Output the [x, y] coordinate of the center of the cell containing the given text.  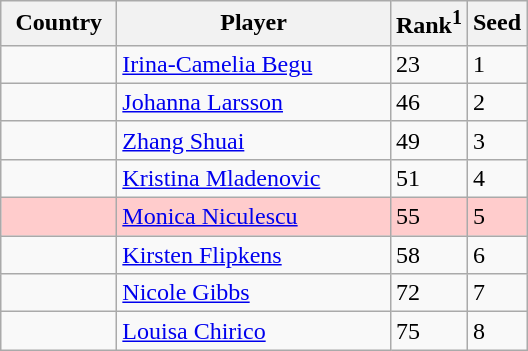
6 [496, 255]
Kirsten Flipkens [254, 255]
75 [428, 331]
49 [428, 140]
55 [428, 217]
Nicole Gibbs [254, 293]
Country [59, 24]
23 [428, 64]
Zhang Shuai [254, 140]
1 [496, 64]
72 [428, 293]
2 [496, 102]
Kristina Mladenovic [254, 178]
Player [254, 24]
5 [496, 217]
Rank1 [428, 24]
3 [496, 140]
46 [428, 102]
Johanna Larsson [254, 102]
Monica Niculescu [254, 217]
Louisa Chirico [254, 331]
Seed [496, 24]
Irina-Camelia Begu [254, 64]
58 [428, 255]
8 [496, 331]
51 [428, 178]
4 [496, 178]
7 [496, 293]
